Search for the cell housing the specified text and yield its [x, y] center coordinate. 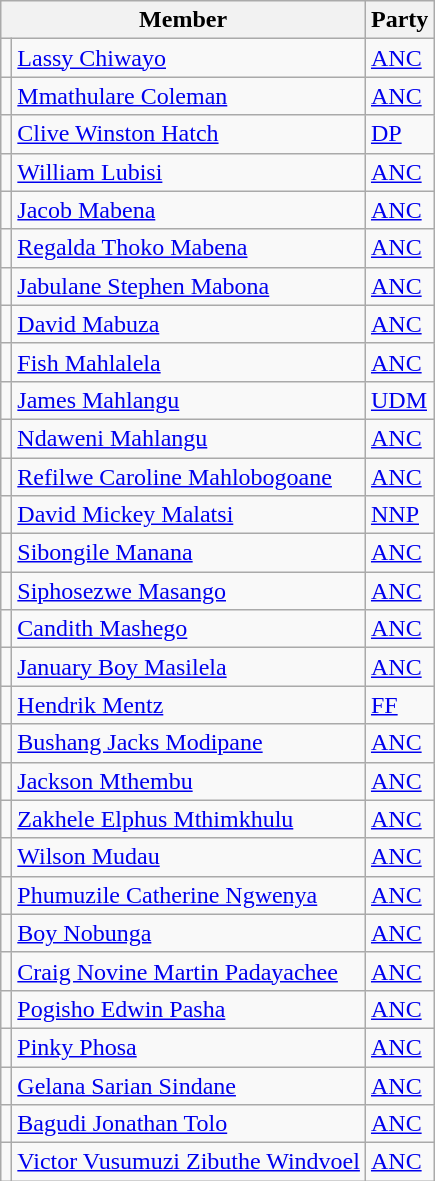
Mmathulare Coleman [189, 96]
Candith Mashego [189, 629]
Pinky Phosa [189, 1047]
Siphosezwe Masango [189, 591]
Gelana Sarian Sindane [189, 1085]
Lassy Chiwayo [189, 58]
Zakhele Elphus Mthimkhulu [189, 819]
David Mickey Malatsi [189, 515]
Regalda Thoko Mabena [189, 248]
Craig Novine Martin Padayachee [189, 971]
NNP [399, 515]
Party [399, 20]
Clive Winston Hatch [189, 134]
Pogisho Edwin Pasha [189, 1009]
Jackson Mthembu [189, 781]
Ndaweni Mahlangu [189, 438]
James Mahlangu [189, 400]
DP [399, 134]
Bagudi Jonathan Tolo [189, 1124]
FF [399, 705]
UDM [399, 400]
Sibongile Manana [189, 553]
Wilson Mudau [189, 857]
William Lubisi [189, 172]
Boy Nobunga [189, 933]
January Boy Masilela [189, 667]
Fish Mahlalela [189, 362]
Hendrik Mentz [189, 705]
David Mabuza [189, 324]
Jacob Mabena [189, 210]
Victor Vusumuzi Zibuthe Windvoel [189, 1162]
Phumuzile Catherine Ngwenya [189, 895]
Refilwe Caroline Mahlobogoane [189, 477]
Jabulane Stephen Mabona [189, 286]
Bushang Jacks Modipane [189, 743]
Member [184, 20]
